Search for the cell housing the specified text and yield its [x, y] center coordinate. 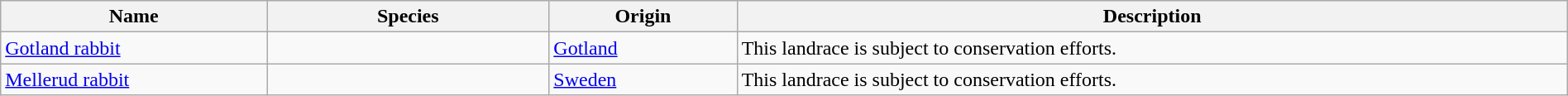
Description [1152, 17]
Mellerud rabbit [134, 79]
Gotland [643, 48]
Species [409, 17]
Gotland rabbit [134, 48]
Name [134, 17]
Sweden [643, 79]
Origin [643, 17]
